Search for the cell housing the specified text and yield its (X, Y) center coordinate. 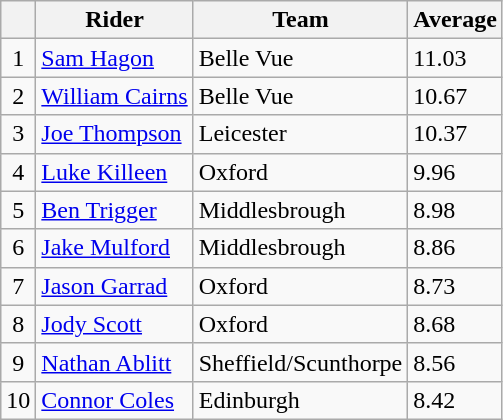
Joe Thompson (114, 134)
William Cairns (114, 96)
8.56 (456, 362)
8.86 (456, 248)
Jason Garrad (114, 286)
Sheffield/Scunthorpe (300, 362)
Sam Hagon (114, 58)
Jody Scott (114, 324)
Ben Trigger (114, 210)
Edinburgh (300, 400)
Rider (114, 20)
Connor Coles (114, 400)
9 (18, 362)
4 (18, 172)
2 (18, 96)
9.96 (456, 172)
8.73 (456, 286)
7 (18, 286)
6 (18, 248)
Luke Killeen (114, 172)
5 (18, 210)
8.42 (456, 400)
8.98 (456, 210)
11.03 (456, 58)
Average (456, 20)
10.67 (456, 96)
Nathan Ablitt (114, 362)
10.37 (456, 134)
Leicester (300, 134)
10 (18, 400)
3 (18, 134)
8.68 (456, 324)
Team (300, 20)
1 (18, 58)
Jake Mulford (114, 248)
8 (18, 324)
